Provide the (X, Y) coordinate of the cell's center where the given text is located.  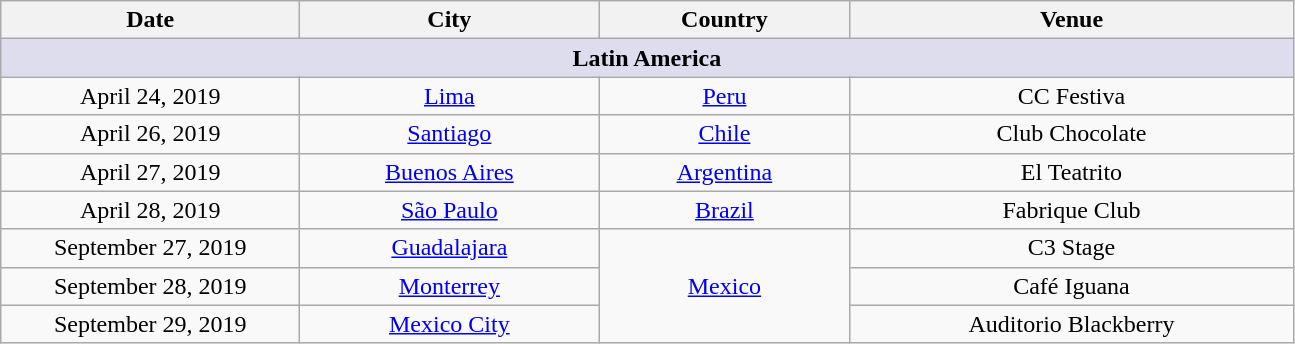
Mexico City (450, 324)
Buenos Aires (450, 172)
Fabrique Club (1072, 210)
Santiago (450, 134)
April 24, 2019 (150, 96)
El Teatrito (1072, 172)
Venue (1072, 20)
Latin America (647, 58)
April 26, 2019 (150, 134)
Mexico (724, 286)
C3 Stage (1072, 248)
Guadalajara (450, 248)
Lima (450, 96)
April 27, 2019 (150, 172)
September 27, 2019 (150, 248)
São Paulo (450, 210)
Brazil (724, 210)
April 28, 2019 (150, 210)
September 28, 2019 (150, 286)
Club Chocolate (1072, 134)
Country (724, 20)
September 29, 2019 (150, 324)
Argentina (724, 172)
Date (150, 20)
Auditorio Blackberry (1072, 324)
Monterrey (450, 286)
Peru (724, 96)
City (450, 20)
CC Festiva (1072, 96)
Café Iguana (1072, 286)
Chile (724, 134)
